Pinpoint the cell where the given text exists, returning its [x, y] midpoint coordinate. 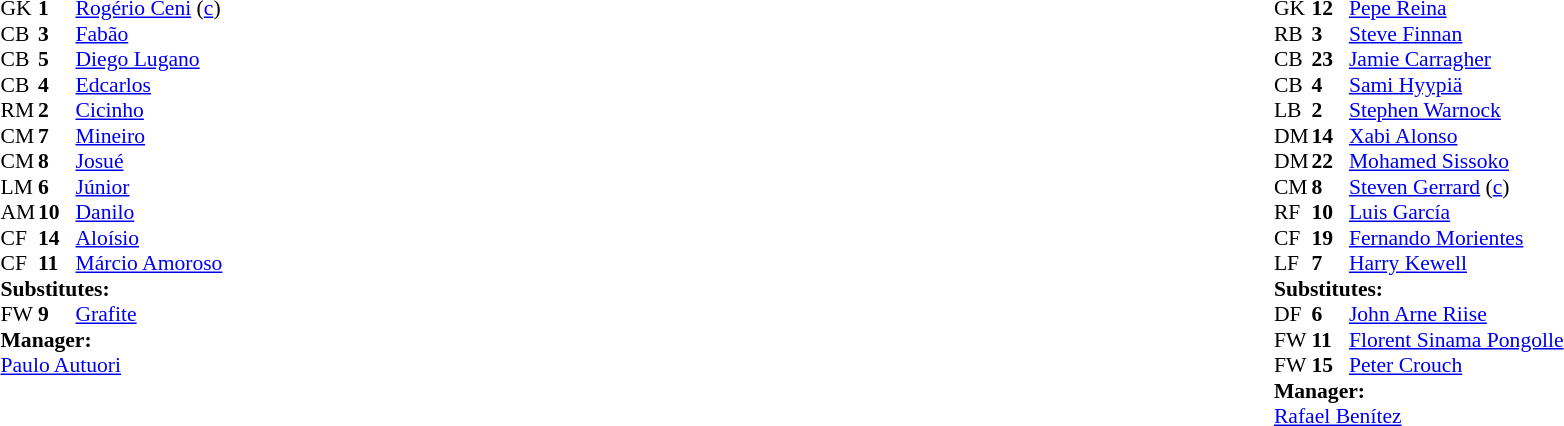
Florent Sinama Pongolle [1456, 340]
John Arne Riise [1456, 315]
Jamie Carragher [1456, 59]
19 [1330, 238]
RM [19, 111]
Márcio Amoroso [150, 263]
Peter Crouch [1456, 365]
Steven Gerrard (c) [1456, 187]
22 [1330, 161]
Luis García [1456, 213]
Sami Hyypiä [1456, 85]
RF [1293, 213]
Xabi Alonso [1456, 136]
Aloísio [150, 238]
Diego Lugano [150, 59]
RB [1293, 34]
Fabão [150, 34]
Mineiro [150, 136]
5 [57, 59]
Edcarlos [150, 85]
LF [1293, 263]
AM [19, 213]
Stephen Warnock [1456, 111]
Grafite [150, 315]
23 [1330, 59]
15 [1330, 365]
9 [57, 315]
Fernando Morientes [1456, 238]
LB [1293, 111]
Paulo Autuori [111, 365]
Steve Finnan [1456, 34]
Danilo [150, 213]
LM [19, 187]
Josué [150, 161]
Harry Kewell [1456, 263]
Mohamed Sissoko [1456, 161]
DF [1293, 315]
Júnior [150, 187]
Cicinho [150, 111]
